From the cell containing the given text, extract its center point as (X, Y) coordinate. 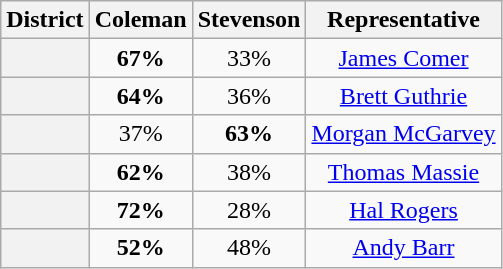
36% (249, 96)
28% (249, 210)
37% (140, 134)
Andy Barr (404, 248)
Morgan McGarvey (404, 134)
63% (249, 134)
62% (140, 172)
Coleman (140, 20)
67% (140, 58)
James Comer (404, 58)
Brett Guthrie (404, 96)
52% (140, 248)
Thomas Massie (404, 172)
District (45, 20)
Stevenson (249, 20)
72% (140, 210)
Representative (404, 20)
64% (140, 96)
33% (249, 58)
38% (249, 172)
Hal Rogers (404, 210)
48% (249, 248)
